Identify which cell holds the provided text, then report its [X, Y] central coordinate. 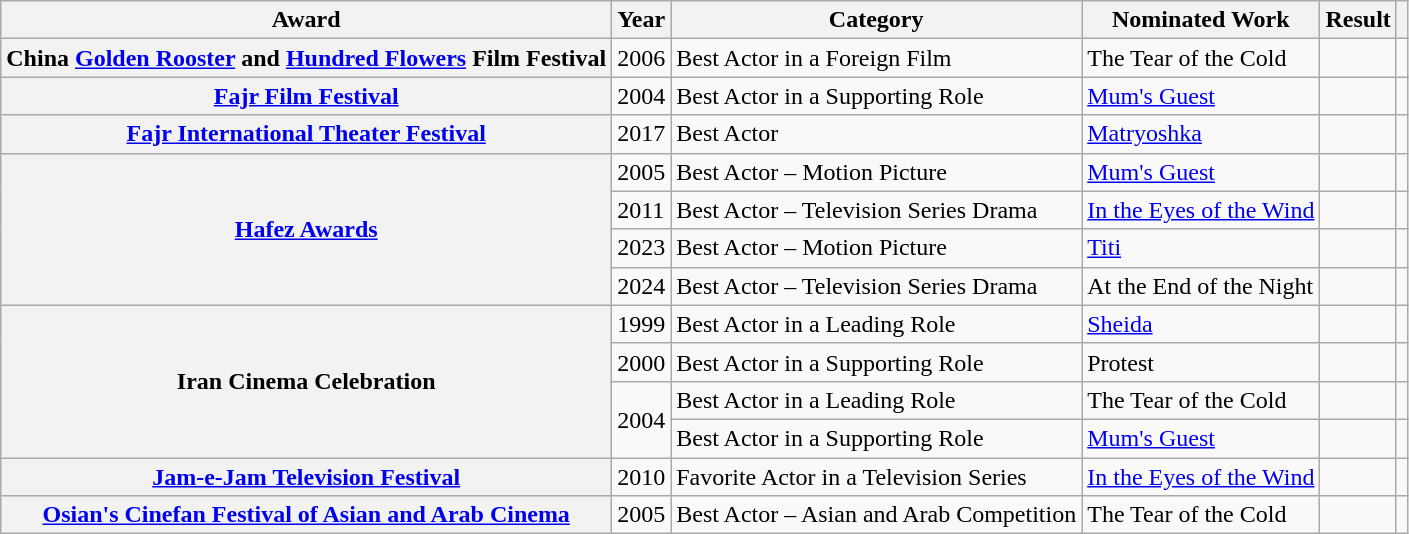
Iran Cinema Celebration [306, 381]
2010 [642, 477]
2017 [642, 134]
Sheida [1201, 324]
2023 [642, 248]
Category [876, 20]
2024 [642, 286]
Result [1358, 20]
Best Actor in a Foreign Film [876, 58]
Nominated Work [1201, 20]
Fajr International Theater Festival [306, 134]
Best Actor [876, 134]
2011 [642, 210]
Fajr Film Festival [306, 96]
2000 [642, 362]
At the End of the Night [1201, 286]
Favorite Actor in a Television Series [876, 477]
Jam-e-Jam Television Festival [306, 477]
Titi [1201, 248]
Award [306, 20]
Hafez Awards [306, 229]
China Golden Rooster and Hundred Flowers Film Festival [306, 58]
Protest [1201, 362]
Year [642, 20]
Osian's Cinefan Festival of Asian and Arab Cinema [306, 515]
2006 [642, 58]
Best Actor – Asian and Arab Competition [876, 515]
1999 [642, 324]
Matryoshka [1201, 134]
